Extract the [X, Y] coordinate from the center of the cell holding the provided text.  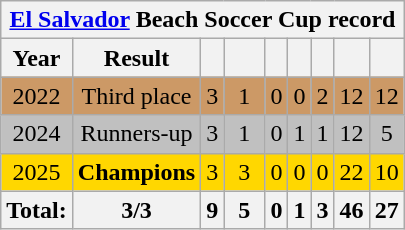
Third place [136, 96]
Total: [37, 210]
Runners-up [136, 134]
Year [37, 58]
Result [136, 58]
2022 [37, 96]
9 [212, 210]
Champions [136, 172]
27 [386, 210]
22 [352, 172]
2 [322, 96]
2024 [37, 134]
3/3 [136, 210]
El Salvador Beach Soccer Cup record [202, 20]
2025 [37, 172]
46 [352, 210]
10 [386, 172]
